For the text-containing cell, return its midpoint in (X, Y) coordinate format. 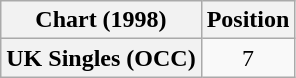
UK Singles (OCC) (101, 58)
Chart (1998) (101, 20)
7 (248, 58)
Position (248, 20)
